Search for the cell housing the specified text and yield its (x, y) center coordinate. 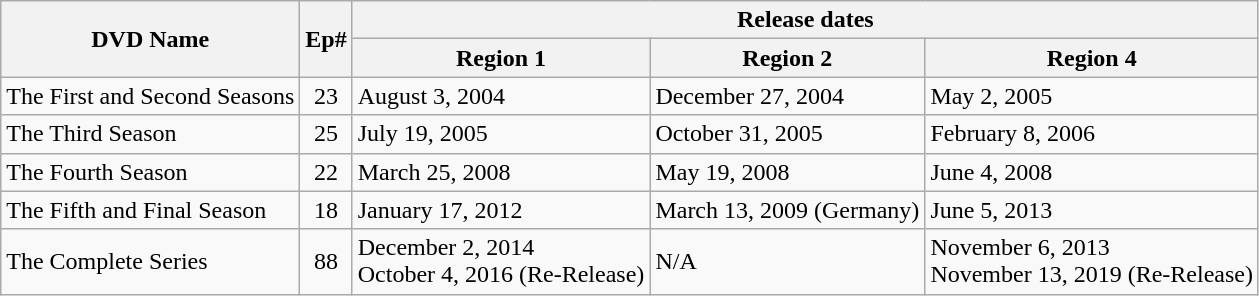
June 5, 2013 (1092, 210)
Region 1 (501, 58)
December 27, 2004 (788, 96)
The Fifth and Final Season (150, 210)
February 8, 2006 (1092, 134)
Release dates (805, 20)
The Complete Series (150, 262)
July 19, 2005 (501, 134)
Region 4 (1092, 58)
DVD Name (150, 39)
November 6, 2013November 13, 2019 (Re-Release) (1092, 262)
The Fourth Season (150, 172)
January 17, 2012 (501, 210)
23 (326, 96)
March 25, 2008 (501, 172)
March 13, 2009 (Germany) (788, 210)
The Third Season (150, 134)
22 (326, 172)
18 (326, 210)
August 3, 2004 (501, 96)
December 2, 2014October 4, 2016 (Re-Release) (501, 262)
May 2, 2005 (1092, 96)
Ep# (326, 39)
The First and Second Seasons (150, 96)
N/A (788, 262)
88 (326, 262)
October 31, 2005 (788, 134)
Region 2 (788, 58)
May 19, 2008 (788, 172)
June 4, 2008 (1092, 172)
25 (326, 134)
